Capture the cell that displays the provided text and extract its (X, Y) central coordinate. 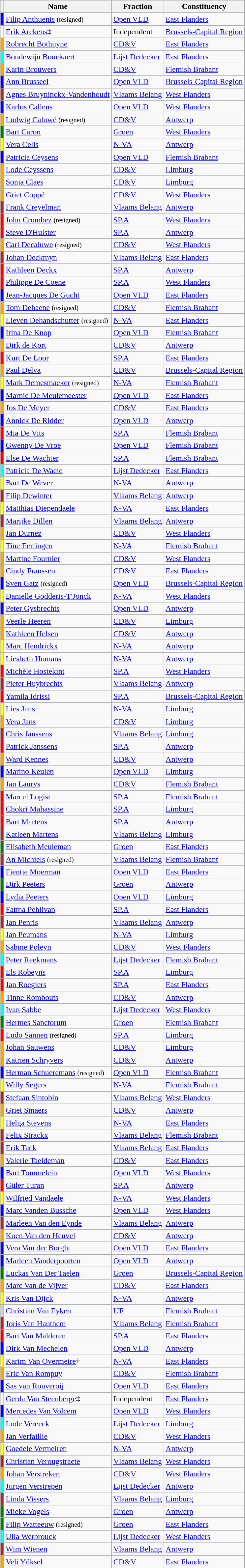
Frank Creyelman (58, 207)
Jan Verfaillie (58, 1436)
Lydia Peeters (58, 897)
Ludo Sannen (resigned) (58, 1035)
Chris Janssens (58, 734)
Willy Segers (58, 1085)
Ivan Sabbe (58, 1010)
Name (58, 7)
Bart Martens (58, 822)
Cindy Franssen (58, 571)
Luckas Van Der Taelen (58, 1273)
Vera Jans (58, 721)
Johan Sauwens (58, 1047)
Wim Wienen (58, 1549)
Elisabeth Meuleman (58, 847)
Irina De Knop (58, 332)
Marc Van de Vijver (58, 1286)
Vera Celis (58, 144)
John Crombez (resigned) (58, 220)
Marnic De Meulemeester (58, 395)
Carl Decaluwe (resigned) (58, 245)
Bart Caron (58, 132)
Stefaan Sintobin (58, 1098)
Bart De Wever (58, 483)
Christian Verougstraete (58, 1461)
Kathleen Deckx (58, 270)
Else De Wachter (58, 458)
Kurt De Loor (58, 357)
Koen Van den Heuvel (58, 1236)
Sonja Claes (58, 182)
Steve D'Hulster (58, 232)
Eric Van Rompuy (58, 1374)
Liesbeth Homans (58, 659)
Sabine Poleyn (58, 947)
Marleen Van den Eynde (58, 1223)
Dirk Peeters (58, 884)
Peter Gysbrechts (58, 609)
Karlos Callens (58, 107)
Dirk Van Mechelen (58, 1348)
Güler Turan (58, 1185)
Filip Anthuenis (resigned) (58, 19)
Dirk de Kort (58, 345)
Jan Durnez (58, 533)
Katleen Martens (58, 834)
Christian Van Eyken (58, 1311)
Veli Yüksel (58, 1561)
Philippe De Coene (58, 282)
Mia De Vits (58, 433)
Helga Stevens (58, 1123)
Michèle Hostekint (58, 671)
Ward Kennes (58, 759)
Tine Eerlingen (58, 546)
Hermes Sanctorum (58, 1022)
Tom Dehaene (resigned) (58, 307)
Mark Demesmaeker (resigned) (58, 383)
Paul Delva (58, 370)
Annick De Ridder (58, 420)
Peter Reekmans (58, 960)
Fientje Moerman (58, 872)
Marino Keulen (58, 772)
Jurgen Verstrepen (58, 1486)
UF (138, 1311)
Gwenny De Vroe (58, 445)
Jan Laurys (58, 784)
Lode Vereeck (58, 1424)
Ulla Werbrouck (58, 1536)
Lieven Dehandschutter (resigned) (58, 320)
Kris Van Dijck (58, 1298)
Yamila Idrissi (58, 696)
Patricia Ceysens (58, 157)
An Michiels (resigned) (58, 859)
Jan Peumans (58, 934)
Agnes Bruyninckx-Vandenhoudt (58, 94)
Veerle Heeren (58, 621)
Bart Van Malderen (58, 1336)
Ann Brusseel (58, 82)
Patrick Janssens (58, 746)
Boudewijn Bouckaert (58, 57)
Griet Smaers (58, 1110)
Karin Brouwers (58, 69)
Kathleen Helsen (58, 634)
Fatma Pehlivan (58, 909)
Jan Penris (58, 922)
Robrecht Bothuyne (58, 44)
Constituency (204, 7)
Johan Verstreken (58, 1474)
Jan Roegiers (58, 985)
Danielle Godderis-T'Jonck (58, 596)
Martine Fournier (58, 558)
Bart Tommelein (58, 1173)
Vera Van der Borght (58, 1248)
Erik Arckens‡ (58, 32)
Lies Jans (58, 709)
Marijke Dillen (58, 521)
Marleen Vanderpoorten (58, 1261)
Sas van Rouveroij (58, 1386)
Herman Schueremans (resigned) (58, 1072)
Els Robeyns (58, 972)
Marc Vanden Bussche (58, 1211)
Katrien Schryvers (58, 1060)
Gerda Van Steenberge‡ (58, 1399)
Fraction (138, 7)
Sven Gatz (resigned) (58, 584)
Chokri Mahassine (58, 809)
Lode Ceyssens (58, 170)
Jean-Jacques De Gucht (58, 295)
Patricia De Waele (58, 470)
Goedele Vermeiren (58, 1449)
Valerie Taeldeman (58, 1160)
Marc Hendrickx (58, 646)
Pieter Huybrechts (58, 684)
Johan Deckmyn (58, 257)
Joris Van Hauthem (58, 1323)
Erik Tack (58, 1148)
Mieke Vogels (58, 1511)
Matthias Diependaele (58, 508)
Griet Coppé (58, 195)
Linda Vissers (58, 1499)
Ludwig Caluwé (resigned) (58, 119)
Wilfried Vandaele (58, 1198)
Marcel Logist (58, 797)
Filip Dewinter (58, 496)
Karim Van Overmeire† (58, 1361)
Felix Strackx (58, 1135)
Jos De Meyer (58, 408)
Filip Watteeuw (resigned) (58, 1524)
Tinne Rombouts (58, 997)
Mercedes Van Volcem (58, 1411)
